Detect which cell encompasses the target text, then output its (x, y) center coordinate. 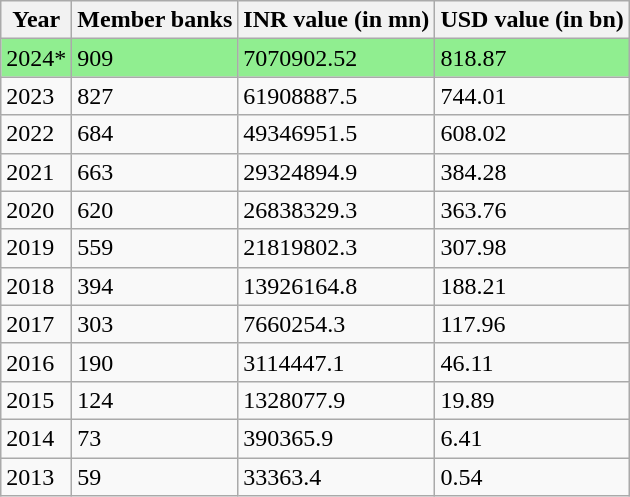
188.21 (532, 286)
13926164.8 (336, 286)
Year (36, 20)
26838329.3 (336, 210)
827 (155, 96)
USD value (in bn) (532, 20)
0.54 (532, 477)
307.98 (532, 248)
29324894.9 (336, 172)
33363.4 (336, 477)
384.28 (532, 172)
663 (155, 172)
124 (155, 400)
7070902.52 (336, 58)
INR value (in mn) (336, 20)
390365.9 (336, 438)
7660254.3 (336, 324)
2015 (36, 400)
3114447.1 (336, 362)
684 (155, 134)
61908887.5 (336, 96)
117.96 (532, 324)
2021 (36, 172)
818.87 (532, 58)
59 (155, 477)
2013 (36, 477)
2023 (36, 96)
2020 (36, 210)
Member banks (155, 20)
363.76 (532, 210)
49346951.5 (336, 134)
190 (155, 362)
19.89 (532, 400)
6.41 (532, 438)
1328077.9 (336, 400)
2019 (36, 248)
909 (155, 58)
2022 (36, 134)
2018 (36, 286)
608.02 (532, 134)
73 (155, 438)
2014 (36, 438)
21819802.3 (336, 248)
2017 (36, 324)
46.11 (532, 362)
2024* (36, 58)
744.01 (532, 96)
2016 (36, 362)
620 (155, 210)
559 (155, 248)
303 (155, 324)
394 (155, 286)
